Capture the cell that displays the provided text and extract its [x, y] central coordinate. 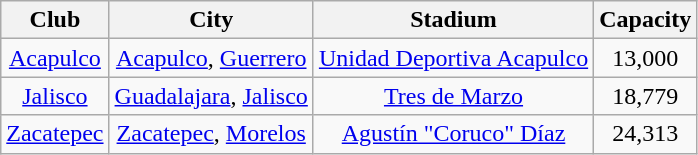
Unidad Deportiva Acapulco [453, 58]
13,000 [646, 58]
Capacity [646, 20]
Agustín "Coruco" Díaz [453, 134]
Acapulco [55, 58]
Guadalajara, Jalisco [211, 96]
Jalisco [55, 96]
18,779 [646, 96]
Acapulco, Guerrero [211, 58]
City [211, 20]
24,313 [646, 134]
Zacatepec, Morelos [211, 134]
Tres de Marzo [453, 96]
Stadium [453, 20]
Club [55, 20]
Zacatepec [55, 134]
